Return the [X, Y] coordinate for the center point of the cell that contains the specified text.  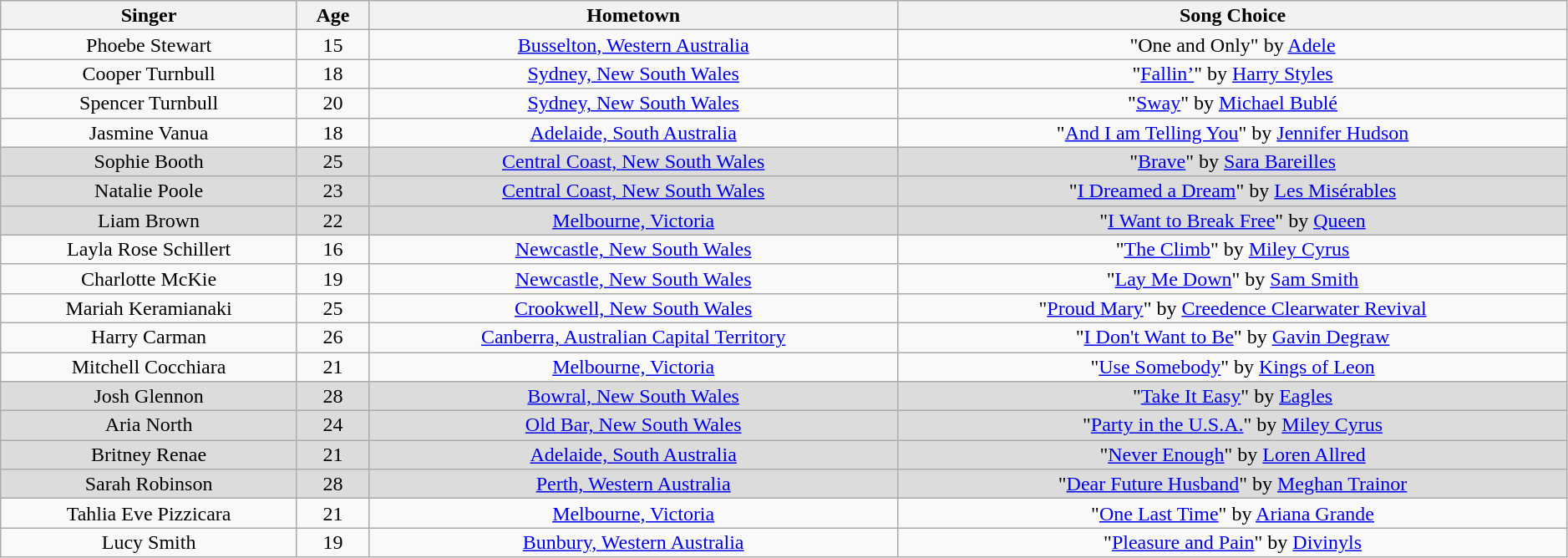
16 [332, 249]
"Sway" by Michael Bublé [1233, 104]
Mitchell Cocchiara [149, 368]
"One Last Time" by Ariana Grande [1233, 513]
Bowral, New South Wales [633, 396]
Hometown [633, 15]
"Take It Easy" by Eagles [1233, 396]
Jasmine Vanua [149, 132]
Phoebe Stewart [149, 45]
"Use Somebody" by Kings of Leon [1233, 368]
Britney Renae [149, 454]
Aria North [149, 426]
Josh Glennon [149, 396]
"Lay Me Down" by Sam Smith [1233, 279]
Canberra, Australian Capital Territory [633, 337]
Natalie Poole [149, 190]
Cooper Turnbull [149, 74]
"Never Enough" by Loren Allred [1233, 454]
"One and Only" by Adele [1233, 45]
"I Dreamed a Dream" by Les Misérables [1233, 190]
"I Don't Want to Be" by Gavin Degraw [1233, 337]
"Party in the U.S.A." by Miley Cyrus [1233, 426]
Age [332, 15]
15 [332, 45]
"Brave" by Sara Bareilles [1233, 162]
"The Climb" by Miley Cyrus [1233, 249]
"And I am Telling You" by Jennifer Hudson [1233, 132]
Harry Carman [149, 337]
Layla Rose Schillert [149, 249]
Tahlia Eve Pizzicara [149, 513]
Mariah Keramianaki [149, 307]
Busselton, Western Australia [633, 45]
"Dear Future Husband" by Meghan Trainor [1233, 484]
"Proud Mary" by Creedence Clearwater Revival [1233, 307]
26 [332, 337]
Sarah Robinson [149, 484]
Charlotte McKie [149, 279]
Singer [149, 15]
22 [332, 221]
Perth, Western Australia [633, 484]
Spencer Turnbull [149, 104]
"Fallin’" by Harry Styles [1233, 74]
Song Choice [1233, 15]
20 [332, 104]
Old Bar, New South Wales [633, 426]
"Pleasure and Pain" by Divinyls [1233, 543]
"I Want to Break Free" by Queen [1233, 221]
Crookwell, New South Wales [633, 307]
23 [332, 190]
Lucy Smith [149, 543]
Liam Brown [149, 221]
24 [332, 426]
Bunbury, Western Australia [633, 543]
Sophie Booth [149, 162]
